Search for the cell housing the specified text and yield its [X, Y] center coordinate. 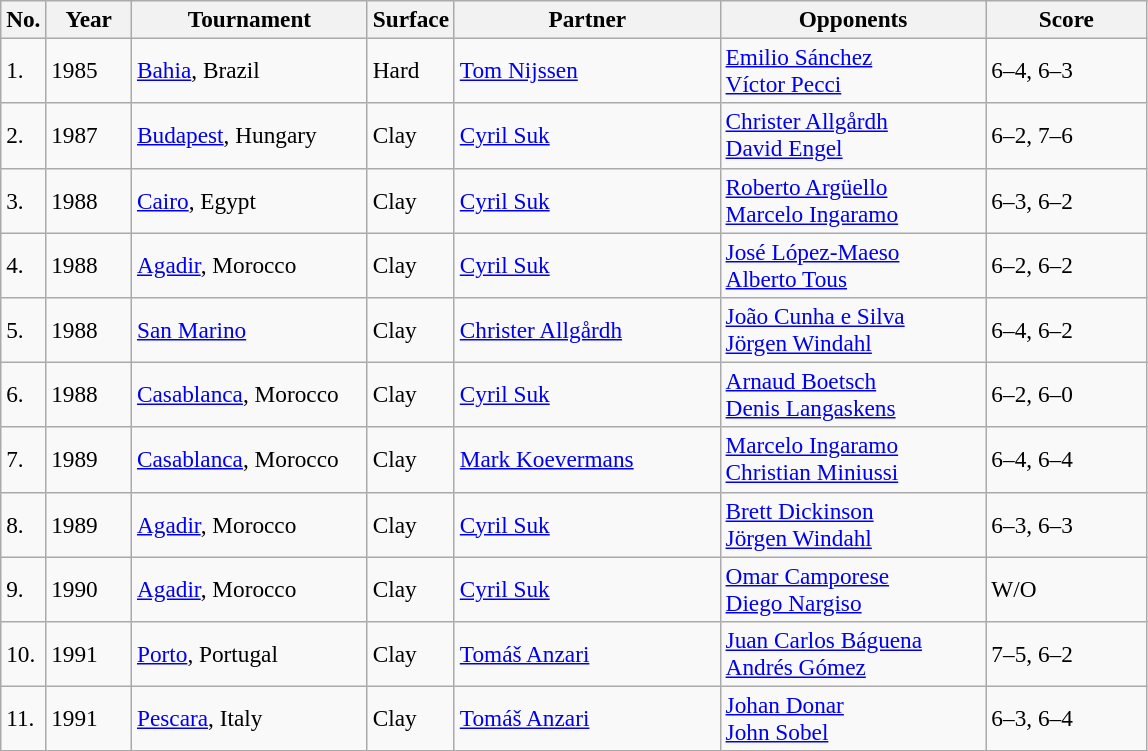
Johan Donar John Sobel [853, 718]
5. [24, 330]
Marcelo Ingaramo Christian Miniussi [853, 460]
Juan Carlos Báguena Andrés Gómez [853, 654]
6–4, 6–4 [1066, 460]
José López-Maeso Alberto Tous [853, 264]
3. [24, 200]
No. [24, 19]
10. [24, 654]
Cairo, Egypt [250, 200]
Tournament [250, 19]
6–2, 6–2 [1066, 264]
1990 [89, 588]
6–4, 6–2 [1066, 330]
1987 [89, 136]
8. [24, 524]
6–2, 7–6 [1066, 136]
San Marino [250, 330]
1. [24, 70]
7. [24, 460]
9. [24, 588]
Mark Koevermans [587, 460]
6–3, 6–2 [1066, 200]
Surface [410, 19]
11. [24, 718]
Budapest, Hungary [250, 136]
1985 [89, 70]
Opponents [853, 19]
Roberto Argüello Marcelo Ingaramo [853, 200]
Christer Allgårdh [587, 330]
Brett Dickinson Jörgen Windahl [853, 524]
Omar Camporese Diego Nargiso [853, 588]
7–5, 6–2 [1066, 654]
João Cunha e Silva Jörgen Windahl [853, 330]
6–4, 6–3 [1066, 70]
Pescara, Italy [250, 718]
Hard [410, 70]
Porto, Portugal [250, 654]
4. [24, 264]
6. [24, 394]
6–3, 6–4 [1066, 718]
Score [1066, 19]
Bahia, Brazil [250, 70]
Christer Allgårdh David Engel [853, 136]
Year [89, 19]
6–3, 6–3 [1066, 524]
Partner [587, 19]
Emilio Sánchez Víctor Pecci [853, 70]
Arnaud Boetsch Denis Langaskens [853, 394]
W/O [1066, 588]
Tom Nijssen [587, 70]
2. [24, 136]
6–2, 6–0 [1066, 394]
